Output the [x, y] coordinate of the center of the cell containing the given text.  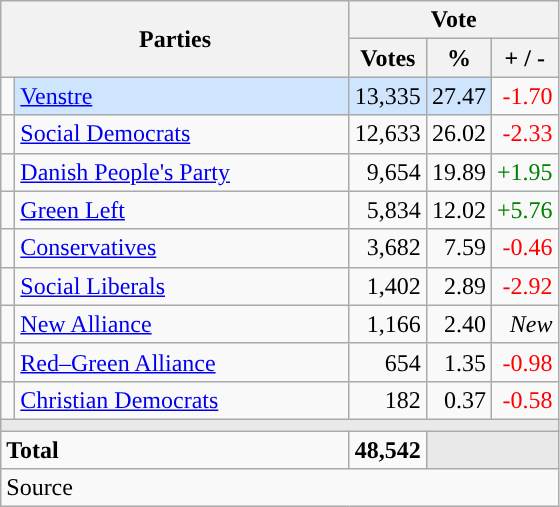
26.02 [458, 134]
Votes [388, 58]
182 [388, 400]
-0.58 [524, 400]
+1.95 [524, 172]
19.89 [458, 172]
Green Left [182, 210]
1.35 [458, 362]
7.59 [458, 248]
Vote [454, 20]
27.47 [458, 96]
13,335 [388, 96]
-1.70 [524, 96]
0.37 [458, 400]
1,402 [388, 286]
Social Democrats [182, 134]
Source [280, 488]
Conservatives [182, 248]
+ / - [524, 58]
12.02 [458, 210]
% [458, 58]
New Alliance [182, 324]
Venstre [182, 96]
Danish People's Party [182, 172]
2.40 [458, 324]
1,166 [388, 324]
-2.33 [524, 134]
2.89 [458, 286]
Christian Democrats [182, 400]
Red–Green Alliance [182, 362]
-0.46 [524, 248]
654 [388, 362]
+5.76 [524, 210]
3,682 [388, 248]
5,834 [388, 210]
Parties [176, 39]
-0.98 [524, 362]
-2.92 [524, 286]
Total [176, 449]
12,633 [388, 134]
New [524, 324]
Social Liberals [182, 286]
48,542 [388, 449]
9,654 [388, 172]
